Capture the cell that displays the provided text and extract its (X, Y) central coordinate. 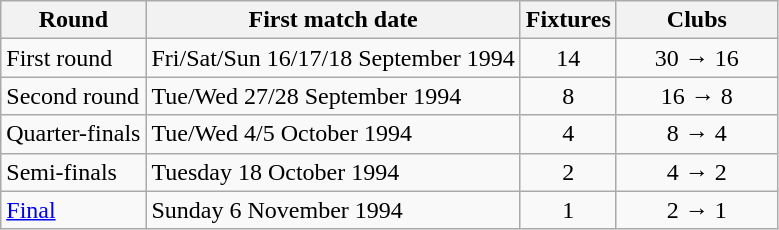
First match date (333, 20)
1 (568, 210)
Fixtures (568, 20)
Quarter-finals (74, 134)
First round (74, 58)
Final (74, 210)
14 (568, 58)
Sunday 6 November 1994 (333, 210)
16 → 8 (696, 96)
8 (568, 96)
Tuesday 18 October 1994 (333, 172)
Tue/Wed 4/5 October 1994 (333, 134)
Fri/Sat/Sun 16/17/18 September 1994 (333, 58)
Clubs (696, 20)
8 → 4 (696, 134)
2 (568, 172)
4 → 2 (696, 172)
4 (568, 134)
Tue/Wed 27/28 September 1994 (333, 96)
Round (74, 20)
30 → 16 (696, 58)
Semi-finals (74, 172)
2 → 1 (696, 210)
Second round (74, 96)
